Find where the given text appears and provide that cell's center as (x, y) coordinate. 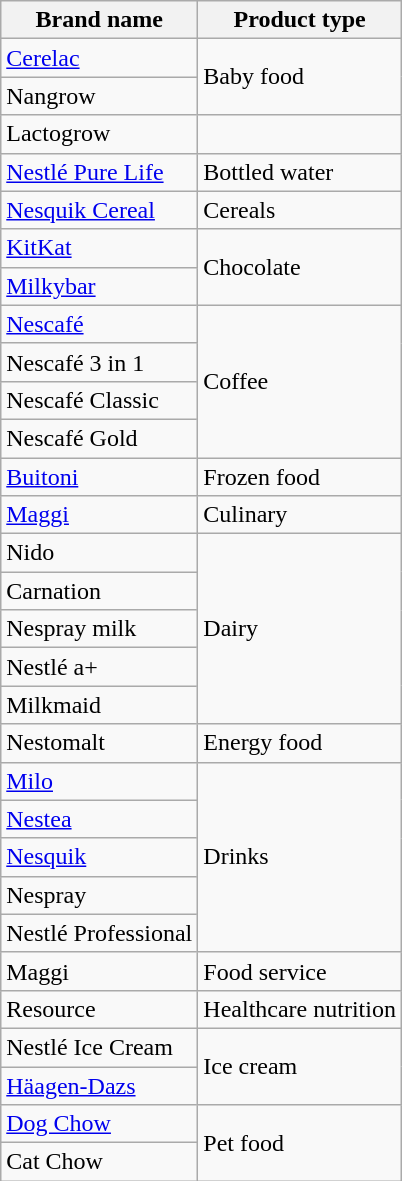
Nestlé Professional (100, 933)
Nesquik Cereal (100, 210)
Baby food (300, 77)
Nespray (100, 895)
Nestlé Ice Cream (100, 1047)
Nestea (100, 819)
Carnation (100, 591)
Resource (100, 1009)
Brand name (100, 20)
Cat Chow (100, 1162)
Cereals (300, 210)
Nescafé 3 in 1 (100, 362)
Nescafé Classic (100, 400)
Nespray milk (100, 629)
Dairy (300, 629)
Product type (300, 20)
Ice cream (300, 1066)
Lactogrow (100, 134)
Culinary (300, 515)
Nestlé a+ (100, 667)
Bottled water (300, 172)
Pet food (300, 1143)
Nescafé (100, 324)
Cerelac (100, 58)
KitKat (100, 248)
Frozen food (300, 477)
Nido (100, 553)
Chocolate (300, 267)
Häagen-Dazs (100, 1085)
Buitoni (100, 477)
Healthcare nutrition (300, 1009)
Nestomalt (100, 743)
Nestlé Pure Life (100, 172)
Dog Chow (100, 1124)
Food service (300, 971)
Coffee (300, 381)
Nesquik (100, 857)
Milkybar (100, 286)
Milkmaid (100, 705)
Nangrow (100, 96)
Drinks (300, 857)
Nescafé Gold (100, 438)
Energy food (300, 743)
Milo (100, 781)
